Search for the cell housing the specified text and yield its [x, y] center coordinate. 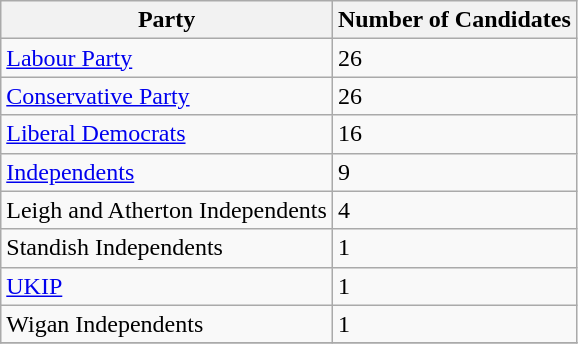
Leigh and Atherton Independents [167, 210]
Labour Party [167, 58]
Independents [167, 172]
16 [454, 134]
9 [454, 172]
Standish Independents [167, 248]
Liberal Democrats [167, 134]
4 [454, 210]
Number of Candidates [454, 20]
Wigan Independents [167, 324]
UKIP [167, 286]
Conservative Party [167, 96]
Party [167, 20]
